Locate the cell with the specified text and output its [X, Y] center coordinate. 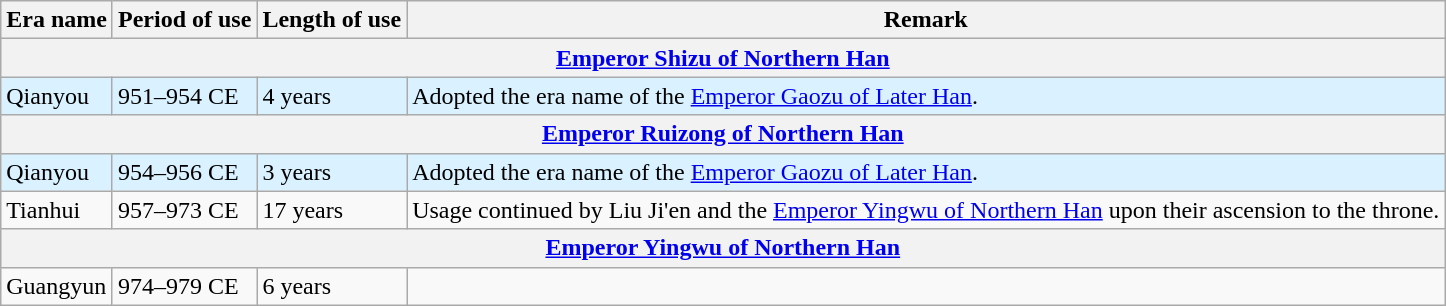
Guangyun [57, 286]
Emperor Shizu of Northern Han [723, 58]
3 years [332, 172]
Tianhui [57, 210]
6 years [332, 286]
Emperor Ruizong of Northern Han [723, 134]
Usage continued by Liu Ji'en and the Emperor Yingwu of Northern Han upon their ascension to the throne. [926, 210]
Remark [926, 20]
954–956 CE [184, 172]
4 years [332, 96]
Emperor Yingwu of Northern Han [723, 248]
957–973 CE [184, 210]
Era name [57, 20]
Period of use [184, 20]
Length of use [332, 20]
17 years [332, 210]
951–954 CE [184, 96]
974–979 CE [184, 286]
